Determine the (X, Y) coordinate at the center of the cell enclosing the given text.  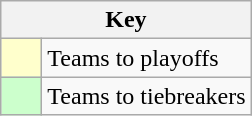
Key (126, 20)
Teams to tiebreakers (146, 96)
Teams to playoffs (146, 58)
